Return the (x, y) coordinate for the center point of the cell that contains the specified text.  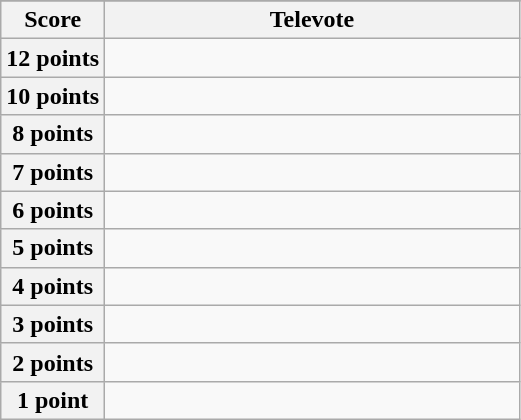
Televote (312, 20)
Score (53, 20)
12 points (53, 58)
10 points (53, 96)
7 points (53, 172)
6 points (53, 210)
2 points (53, 362)
1 point (53, 400)
5 points (53, 248)
4 points (53, 286)
8 points (53, 134)
3 points (53, 324)
